Output the (X, Y) coordinate of the center of the cell containing the given text.  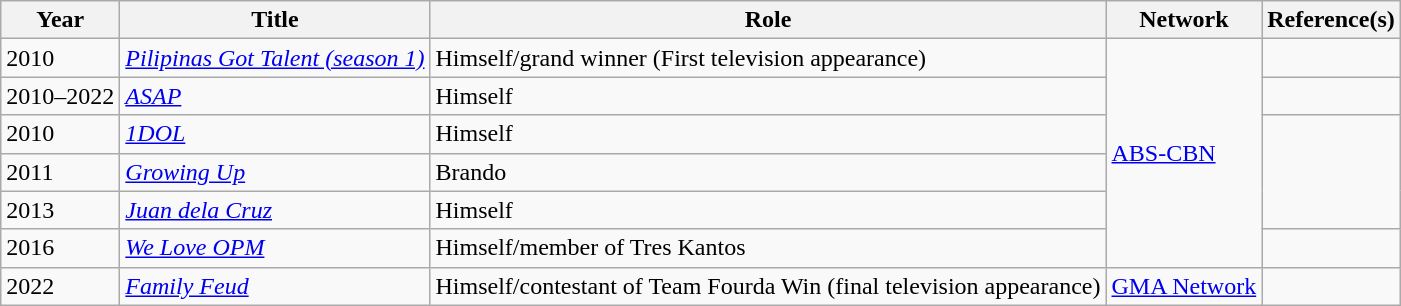
Year (60, 20)
2022 (60, 286)
We Love OPM (275, 248)
Brando (768, 172)
Himself/member of Tres Kantos (768, 248)
Himself/contestant of Team Fourda Win (final television appearance) (768, 286)
ABS-CBN (1184, 153)
2010–2022 (60, 96)
1DOL (275, 134)
Growing Up (275, 172)
Title (275, 20)
Juan dela Cruz (275, 210)
2011 (60, 172)
GMA Network (1184, 286)
Family Feud (275, 286)
2016 (60, 248)
Reference(s) (1332, 20)
Role (768, 20)
Network (1184, 20)
Pilipinas Got Talent (season 1) (275, 58)
2013 (60, 210)
Himself/grand winner (First television appearance) (768, 58)
ASAP (275, 96)
